Search for the cell housing the specified text and yield its [x, y] center coordinate. 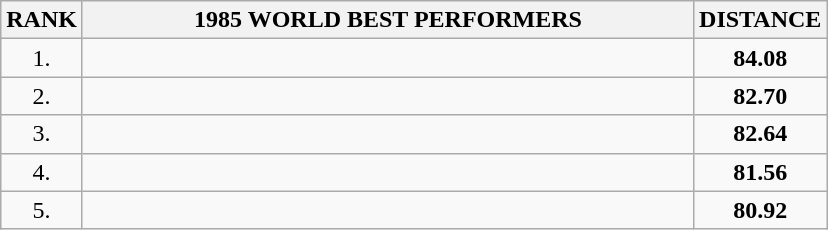
82.64 [760, 134]
84.08 [760, 58]
1985 WORLD BEST PERFORMERS [388, 20]
5. [42, 210]
80.92 [760, 210]
3. [42, 134]
4. [42, 172]
1. [42, 58]
82.70 [760, 96]
DISTANCE [760, 20]
81.56 [760, 172]
RANK [42, 20]
2. [42, 96]
